Locate the cell with the specified text and output its (x, y) center coordinate. 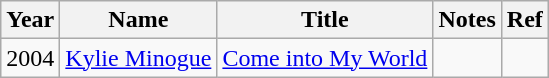
Year (30, 20)
Ref (524, 20)
Kylie Minogue (138, 58)
2004 (30, 58)
Name (138, 20)
Notes (467, 20)
Title (325, 20)
Come into My World (325, 58)
